Extract the (X, Y) coordinate from the center of the cell holding the provided text.  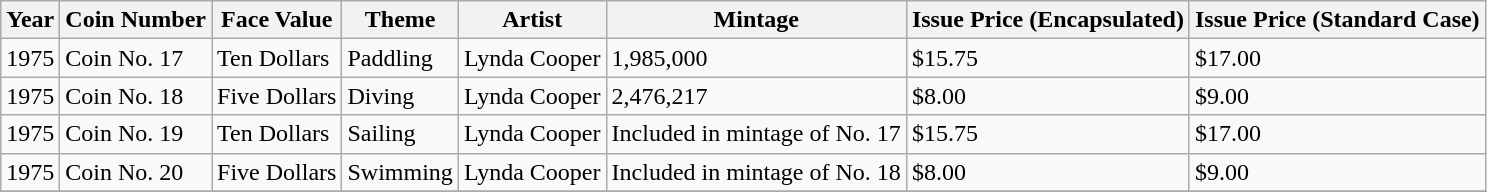
Coin No. 18 (136, 96)
Sailing (400, 134)
Coin Number (136, 20)
Swimming (400, 172)
Face Value (277, 20)
Mintage (756, 20)
Diving (400, 96)
Issue Price (Encapsulated) (1048, 20)
Coin No. 20 (136, 172)
Included in mintage of No. 18 (756, 172)
1,985,000 (756, 58)
Coin No. 17 (136, 58)
Paddling (400, 58)
2,476,217 (756, 96)
Year (30, 20)
Coin No. 19 (136, 134)
Theme (400, 20)
Issue Price (Standard Case) (1337, 20)
Artist (532, 20)
Included in mintage of No. 17 (756, 134)
